Provide the [X, Y] coordinate of the cell's center where the given text is located.  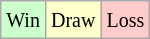
Draw [72, 20]
Win [24, 20]
Loss [126, 20]
